Search for the cell housing the specified text and yield its [x, y] center coordinate. 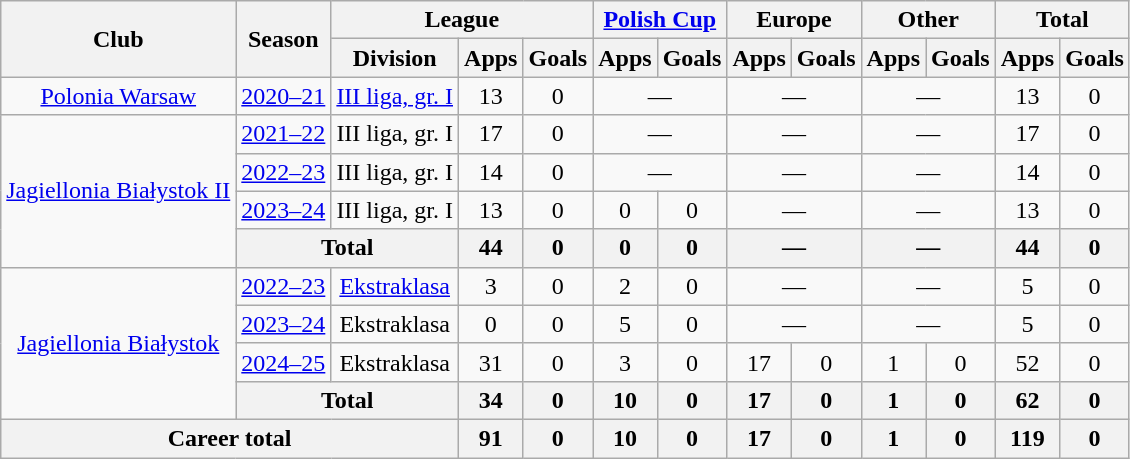
31 [491, 362]
Jagiellonia Białystok [118, 343]
Polish Cup [660, 20]
Jagiellonia Białystok II [118, 191]
2020–21 [284, 96]
League [462, 20]
52 [1027, 362]
Other [928, 20]
91 [491, 438]
Polonia Warsaw [118, 96]
Career total [230, 438]
119 [1027, 438]
2021–22 [284, 134]
34 [491, 400]
2024–25 [284, 362]
Europe [794, 20]
2 [625, 286]
Season [284, 39]
Club [118, 39]
62 [1027, 400]
Division [395, 58]
